Find where the given text appears and provide that cell's center as [X, Y] coordinate. 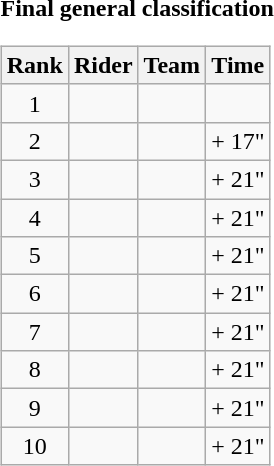
6 [34, 294]
7 [34, 332]
+ 17" [238, 141]
Rank [34, 65]
8 [34, 370]
9 [34, 408]
10 [34, 446]
1 [34, 103]
Team [172, 65]
5 [34, 256]
3 [34, 179]
Rider [103, 65]
Time [238, 65]
4 [34, 217]
2 [34, 141]
